Detect which cell encompasses the target text, then output its [x, y] center coordinate. 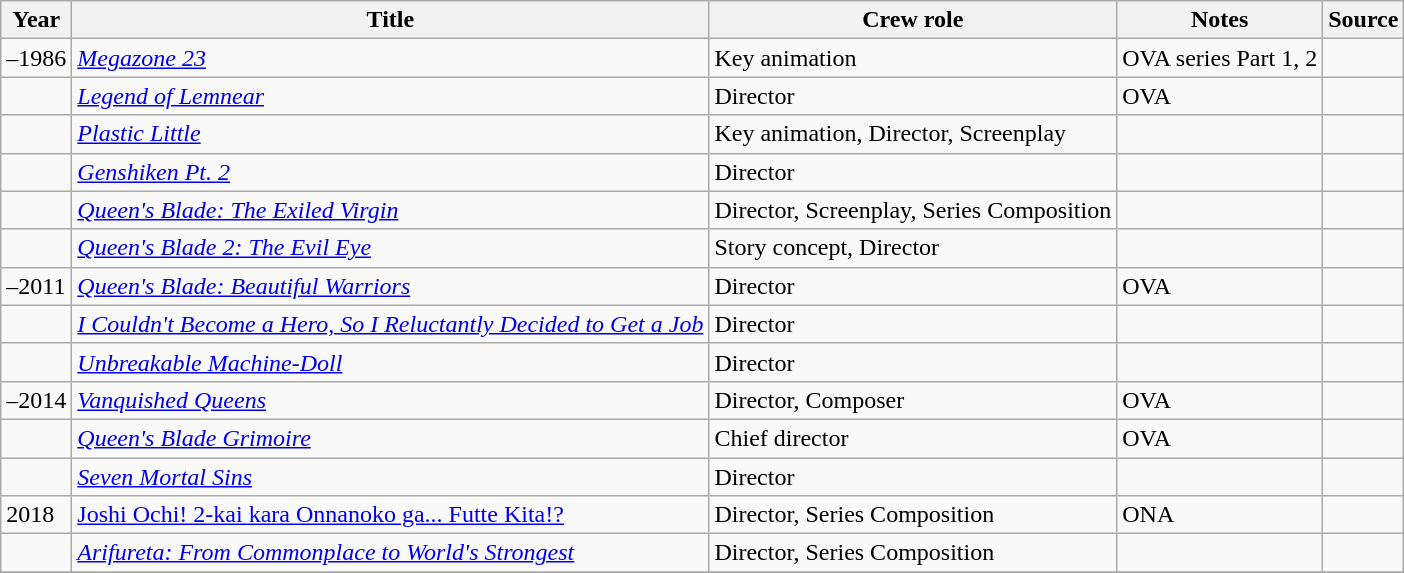
Year [36, 20]
Story concept, Director [913, 248]
Key animation [913, 58]
Megazone 23 [390, 58]
Arifureta: From Commonplace to World's Strongest [390, 553]
Plastic Little [390, 134]
Queen's Blade Grimoire [390, 438]
Queen's Blade: Beautiful Warriors [390, 286]
Source [1364, 20]
Crew role [913, 20]
Vanquished Queens [390, 400]
Joshi Ochi! 2-kai kara Onnanoko ga... Futte Kita!? [390, 515]
Queen's Blade 2: The Evil Eye [390, 248]
Title [390, 20]
Unbreakable Machine-Doll [390, 362]
Queen's Blade: The Exiled Virgin [390, 210]
Seven Mortal Sins [390, 477]
Legend of Lemnear [390, 96]
–2014 [36, 400]
Director, Composer [913, 400]
Key animation, Director, Screenplay [913, 134]
–1986 [36, 58]
Genshiken Pt. 2 [390, 172]
I Couldn't Become a Hero, So I Reluctantly Decided to Get a Job [390, 324]
OVA series Part 1, 2 [1220, 58]
Chief director [913, 438]
–2011 [36, 286]
Notes [1220, 20]
Director, Screenplay, Series Composition [913, 210]
2018 [36, 515]
ONA [1220, 515]
